Pinpoint the cell where the given text exists, returning its (x, y) midpoint coordinate. 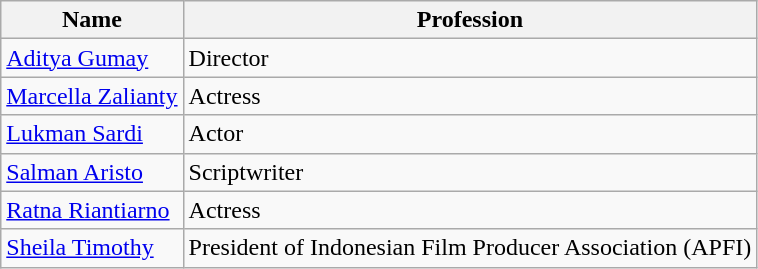
Sheila Timothy (92, 248)
Marcella Zalianty (92, 96)
Ratna Riantiarno (92, 210)
Salman Aristo (92, 172)
Aditya Gumay (92, 58)
Director (470, 58)
Scriptwriter (470, 172)
Name (92, 20)
Lukman Sardi (92, 134)
President of Indonesian Film Producer Association (APFI) (470, 248)
Profession (470, 20)
Actor (470, 134)
